Scan for the cell matching the given text and deliver its (X, Y) coordinate at center. 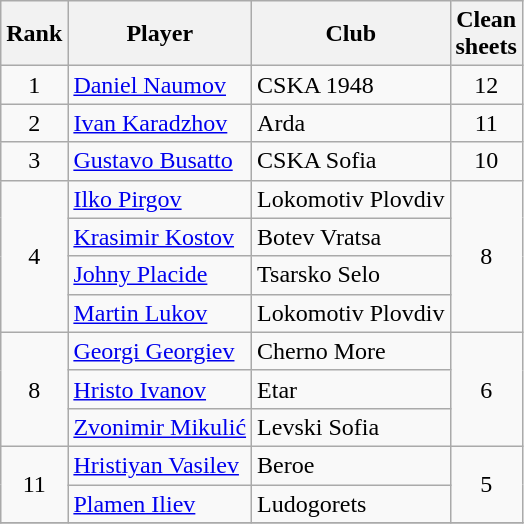
Levski Sofia (351, 427)
Cherno More (351, 351)
Rank (34, 34)
Martin Lukov (160, 313)
Ilko Pirgov (160, 199)
Player (160, 34)
Zvonimir Mikulić (160, 427)
1 (34, 85)
Ludogorets (351, 503)
Johny Placide (160, 275)
Georgi Georgiev (160, 351)
CSKA 1948 (351, 85)
CSKA Sofia (351, 161)
Tsarsko Selo (351, 275)
12 (486, 85)
Arda (351, 123)
Etar (351, 389)
Ivan Karadzhov (160, 123)
6 (486, 389)
Cleansheets (486, 34)
Beroe (351, 465)
Krasimir Kostov (160, 237)
Daniel Naumov (160, 85)
Botev Vratsa (351, 237)
5 (486, 484)
4 (34, 256)
Plamen Iliev (160, 503)
Club (351, 34)
Gustavo Busatto (160, 161)
10 (486, 161)
Hristo Ivanov (160, 389)
3 (34, 161)
Hristiyan Vasilev (160, 465)
2 (34, 123)
